Find where the given text appears and provide that cell's center as [x, y] coordinate. 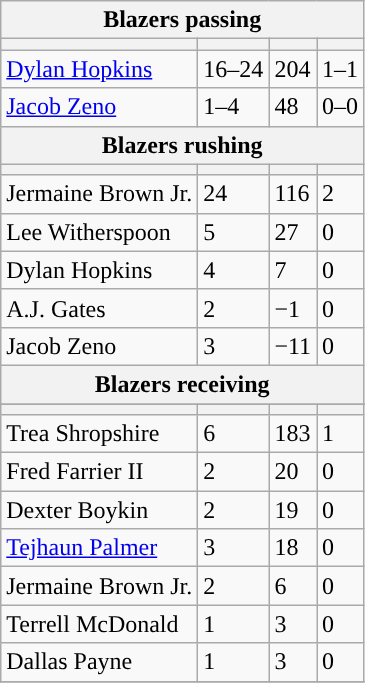
18 [293, 548]
Dexter Boykin [100, 510]
Trea Shropshire [100, 434]
1–1 [340, 69]
4 [234, 270]
16–24 [234, 69]
A.J. Gates [100, 308]
19 [293, 510]
7 [293, 270]
0–0 [340, 107]
Blazers receiving [182, 384]
−1 [293, 308]
183 [293, 434]
Blazers passing [182, 20]
Fred Farrier II [100, 472]
204 [293, 69]
Tejhaun Palmer [100, 548]
Blazers rushing [182, 145]
−11 [293, 346]
5 [234, 232]
Terrell McDonald [100, 624]
1–4 [234, 107]
20 [293, 472]
27 [293, 232]
Lee Witherspoon [100, 232]
48 [293, 107]
116 [293, 194]
24 [234, 194]
Dallas Payne [100, 662]
